Scan for the cell matching the given text and deliver its [X, Y] coordinate at center. 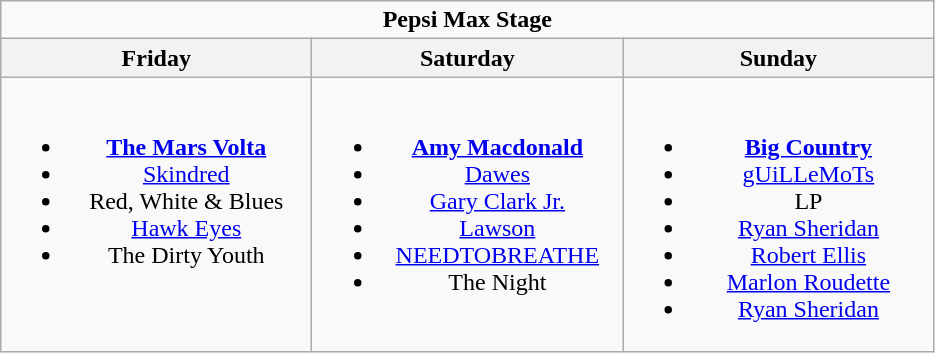
Saturday [468, 58]
Big CountrygUiLLeMoTsLPRyan SheridanRobert EllisMarlon RoudetteRyan Sheridan [778, 214]
The Mars VoltaSkindredRed, White & BluesHawk EyesThe Dirty Youth [156, 214]
Sunday [778, 58]
Friday [156, 58]
Pepsi Max Stage [468, 20]
Amy MacdonaldDawesGary Clark Jr.LawsonNEEDTOBREATHEThe Night [468, 214]
